Detect which cell encompasses the target text, then output its (x, y) center coordinate. 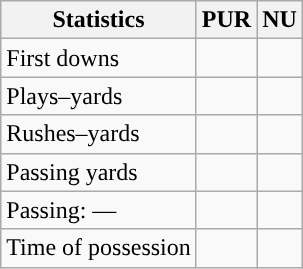
Time of possession (99, 248)
Statistics (99, 20)
First downs (99, 58)
Passing: –– (99, 210)
Rushes–yards (99, 134)
NU (280, 20)
Plays–yards (99, 96)
Passing yards (99, 172)
PUR (226, 20)
